From the cell containing the given text, extract its center point as (x, y) coordinate. 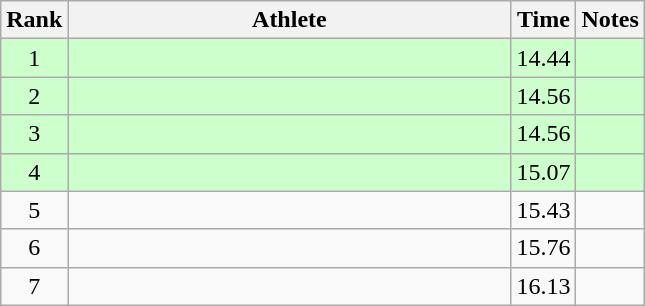
4 (34, 172)
7 (34, 286)
Athlete (290, 20)
6 (34, 248)
15.43 (544, 210)
Rank (34, 20)
2 (34, 96)
Notes (610, 20)
3 (34, 134)
Time (544, 20)
1 (34, 58)
5 (34, 210)
16.13 (544, 286)
15.76 (544, 248)
15.07 (544, 172)
14.44 (544, 58)
